Search for the cell housing the specified text and yield its [x, y] center coordinate. 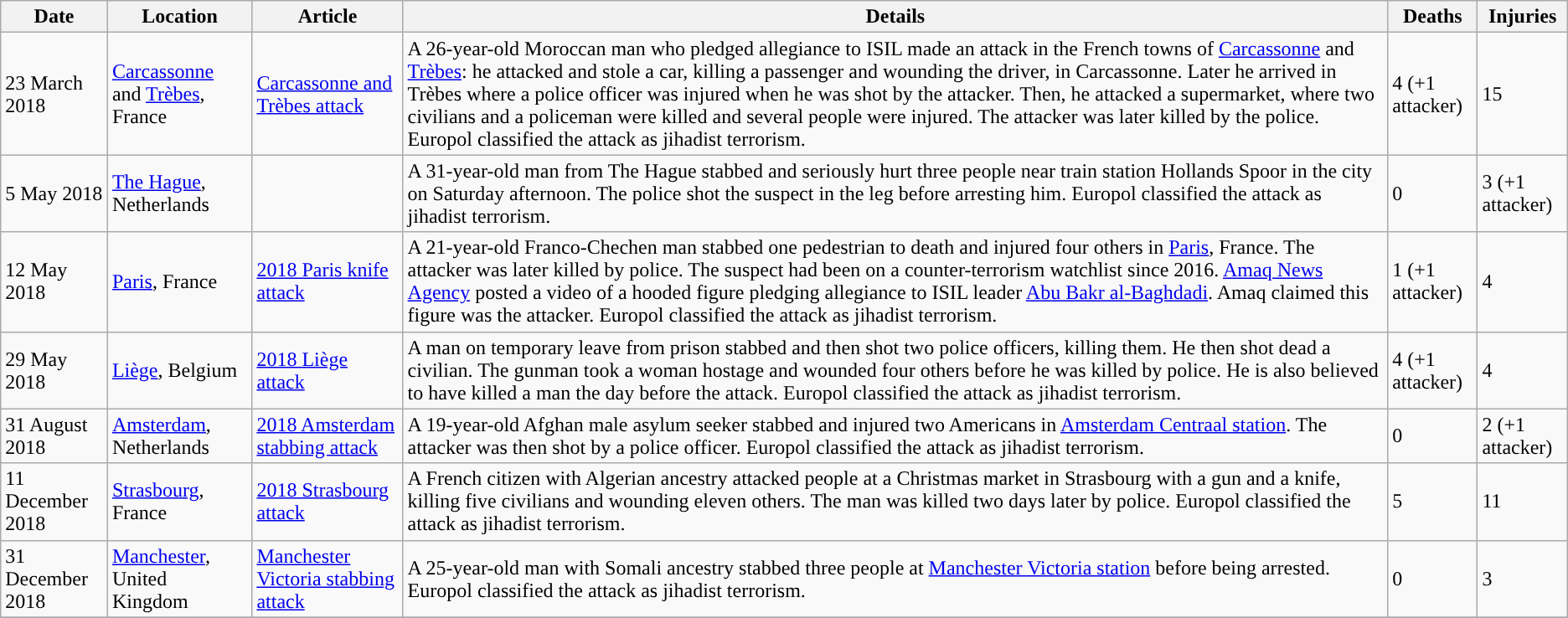
Amsterdam, Netherlands [179, 435]
Deaths [1432, 17]
11 December 2018 [54, 502]
2018 Paris knife attack [328, 281]
11 [1523, 502]
Carcassonne and Trèbes attack [328, 94]
15 [1523, 94]
Manchester Victoria stabbing attack [328, 579]
Liège, Belgium [179, 370]
1 (+1 attacker) [1432, 281]
23 March 2018 [54, 94]
Manchester, United Kingdom [179, 579]
2 (+1 attacker) [1523, 435]
Injuries [1523, 17]
Article [328, 17]
5 [1432, 502]
29 May 2018 [54, 370]
2018 Strasbourg attack [328, 502]
Details [895, 17]
Location [179, 17]
The Hague, Netherlands [179, 193]
3 [1523, 579]
2018 Liège attack [328, 370]
31 August 2018 [54, 435]
2018 Amsterdam stabbing attack [328, 435]
Strasbourg, France [179, 502]
Carcassonne and Trèbes, France [179, 94]
Date [54, 17]
12 May 2018 [54, 281]
31 December 2018 [54, 579]
3 (+1 attacker) [1523, 193]
5 May 2018 [54, 193]
Paris, France [179, 281]
